Determine the (X, Y) coordinate at the center of the cell enclosing the given text.  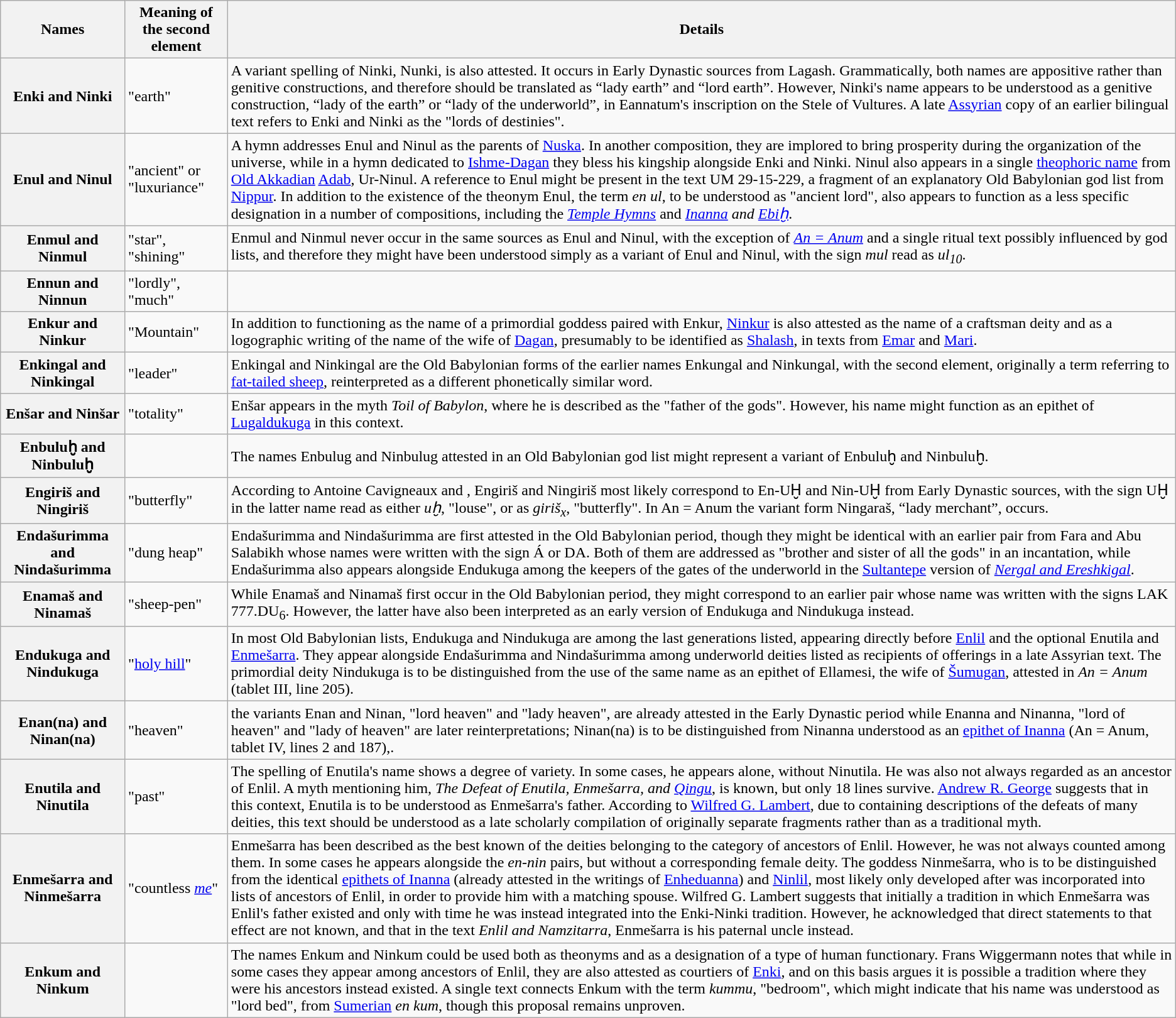
"Mountain" (177, 332)
Engiriš and Ningiriš (63, 500)
Details (701, 30)
Endukuga and Nindukuga (63, 664)
Enamaš and Ninamaš (63, 605)
Enkum and Ninkum (63, 980)
"butterfly" (177, 500)
Names (63, 30)
Enul and Ninul (63, 180)
"lordly", "much" (177, 292)
Ennun and Ninnun (63, 292)
Endašurimma and Nindašurimma (63, 552)
Enmešarra and Ninmešarra (63, 889)
"totality" (177, 413)
"ancient" or "luxuriance" (177, 180)
"past" (177, 797)
Enšar and Ninšar (63, 413)
"sheep-pen" (177, 605)
The names Enbulug and Ninbulug attested in an Old Babylonian god list might represent a variant of Enbuluḫ and Ninbuluḫ. (701, 456)
Enkingal and Ninkingal (63, 373)
"countless me" (177, 889)
Enkur and Ninkur (63, 332)
Enbuluḫ and Ninbuluḫ (63, 456)
Enmul and Ninmul (63, 248)
"earth" (177, 96)
"leader" (177, 373)
"star", "shining" (177, 248)
Enan(na) and Ninan(na) (63, 730)
"dung heap" (177, 552)
"heaven" (177, 730)
Enki and Ninki (63, 96)
Enutila and Ninutila (63, 797)
"holy hill" (177, 664)
Meaning of the second element (177, 30)
